For the text-containing cell, return its midpoint in (x, y) coordinate format. 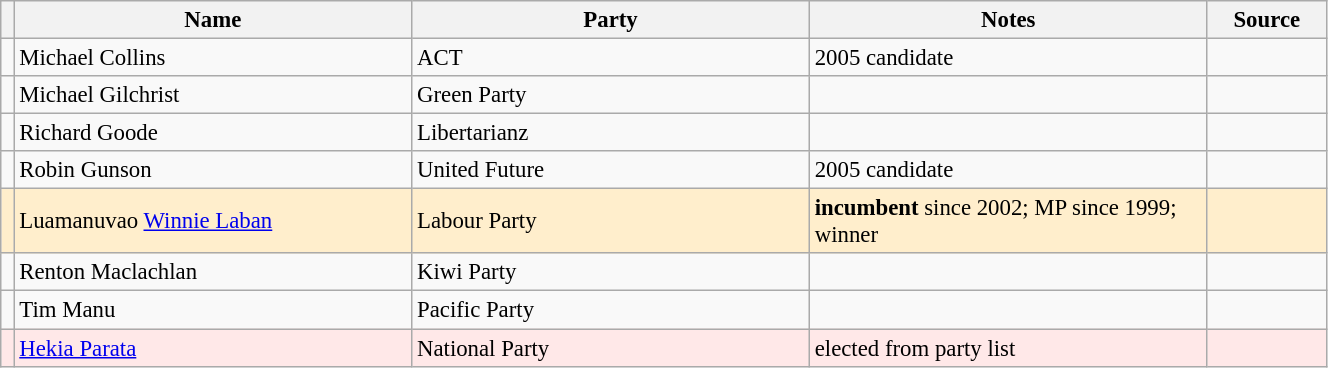
Michael Gilchrist (213, 95)
Source (1266, 20)
Renton Maclachlan (213, 273)
United Future (611, 170)
ACT (611, 58)
National Party (611, 348)
Party (611, 20)
Name (213, 20)
Robin Gunson (213, 170)
Kiwi Party (611, 273)
Notes (1008, 20)
Labour Party (611, 222)
Tim Manu (213, 310)
Libertarianz (611, 133)
elected from party list (1008, 348)
Green Party (611, 95)
Luamanuvao Winnie Laban (213, 222)
Hekia Parata (213, 348)
Richard Goode (213, 133)
incumbent since 2002; MP since 1999; winner (1008, 222)
Pacific Party (611, 310)
Michael Collins (213, 58)
